From the cell containing the given text, extract its center point as [X, Y] coordinate. 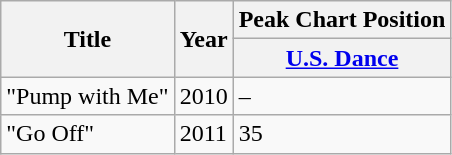
"Pump with Me" [88, 96]
2011 [204, 134]
– [342, 96]
Year [204, 39]
U.S. Dance [342, 58]
35 [342, 134]
2010 [204, 96]
"Go Off" [88, 134]
Title [88, 39]
Peak Chart Position [342, 20]
